Return [X, Y] of the center of cell containing provided text 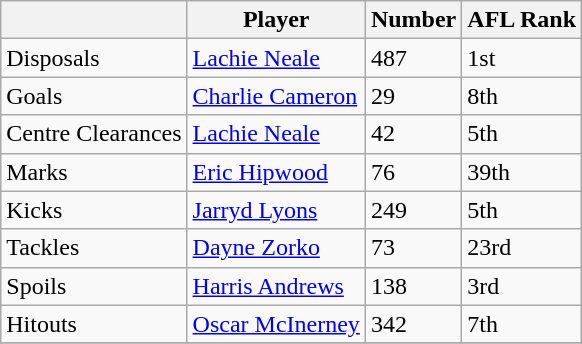
487 [413, 58]
Player [276, 20]
Marks [94, 172]
Dayne Zorko [276, 248]
Harris Andrews [276, 286]
Disposals [94, 58]
Oscar McInerney [276, 324]
Spoils [94, 286]
Eric Hipwood [276, 172]
Number [413, 20]
7th [522, 324]
Tackles [94, 248]
39th [522, 172]
138 [413, 286]
73 [413, 248]
8th [522, 96]
Goals [94, 96]
29 [413, 96]
1st [522, 58]
3rd [522, 286]
Hitouts [94, 324]
Charlie Cameron [276, 96]
Centre Clearances [94, 134]
249 [413, 210]
Jarryd Lyons [276, 210]
342 [413, 324]
AFL Rank [522, 20]
76 [413, 172]
Kicks [94, 210]
23rd [522, 248]
42 [413, 134]
